Locate the cell with the specified text and output its [x, y] center coordinate. 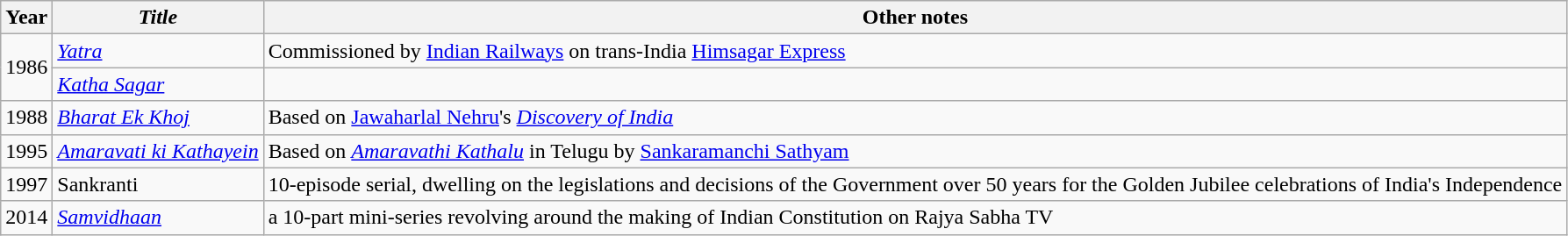
Title [158, 18]
Based on Amaravathi Kathalu in Telugu by Sankaramanchi Sathyam [915, 151]
Based on Jawaharlal Nehru's Discovery of India [915, 118]
Samvidhaan [158, 218]
2014 [26, 218]
Bharat Ek Khoj [158, 118]
Commissioned by Indian Railways on trans-India Himsagar Express [915, 51]
1988 [26, 118]
1986 [26, 68]
Amaravati ki Kathayein [158, 151]
1995 [26, 151]
Other notes [915, 18]
Katha Sagar [158, 84]
a 10-part mini-series revolving around the making of Indian Constitution on Rajya Sabha TV [915, 218]
1997 [26, 184]
Sankranti [158, 184]
Yatra [158, 51]
Year [26, 18]
